For the text-containing cell, return its midpoint in (x, y) coordinate format. 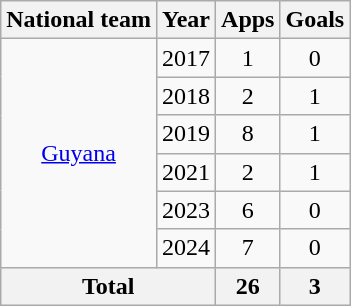
6 (248, 210)
2019 (186, 134)
2024 (186, 248)
Year (186, 20)
Guyana (79, 153)
3 (315, 286)
2023 (186, 210)
2018 (186, 96)
2017 (186, 58)
7 (248, 248)
Goals (315, 20)
8 (248, 134)
26 (248, 286)
Apps (248, 20)
National team (79, 20)
2021 (186, 172)
Total (108, 286)
